Extract the (x, y) coordinate from the center of the cell holding the provided text.  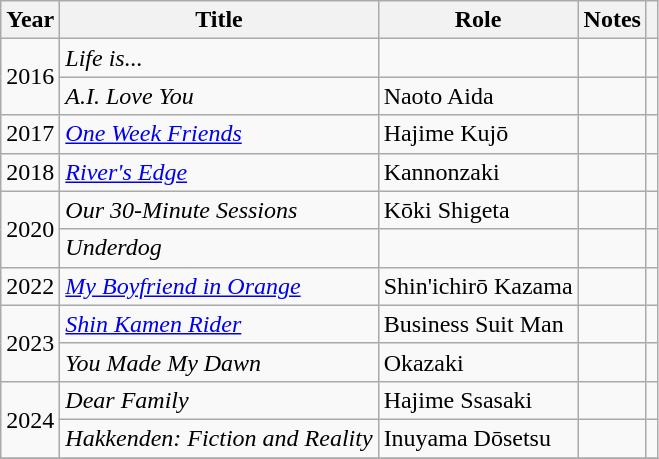
Dear Family (219, 400)
Hajime Ssasaki (478, 400)
Our 30-Minute Sessions (219, 210)
My Boyfriend in Orange (219, 286)
Life is... (219, 58)
Title (219, 20)
You Made My Dawn (219, 362)
Hakkenden: Fiction and Reality (219, 438)
2020 (30, 229)
Okazaki (478, 362)
2018 (30, 172)
Year (30, 20)
2023 (30, 343)
2022 (30, 286)
2016 (30, 77)
Kōki Shigeta (478, 210)
Role (478, 20)
Kannonzaki (478, 172)
Shin Kamen Rider (219, 324)
2017 (30, 134)
One Week Friends (219, 134)
Hajime Kujō (478, 134)
A.I. Love You (219, 96)
Underdog (219, 248)
Naoto Aida (478, 96)
Shin'ichirō Kazama (478, 286)
Inuyama Dōsetsu (478, 438)
River's Edge (219, 172)
Business Suit Man (478, 324)
Notes (612, 20)
2024 (30, 419)
